For the text-containing cell, return its midpoint in (X, Y) coordinate format. 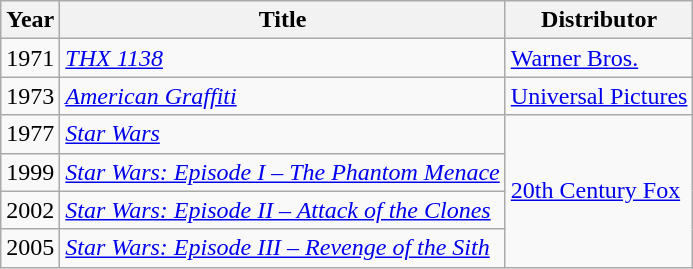
Star Wars (282, 134)
Distributor (599, 20)
Title (282, 20)
Year (30, 20)
Star Wars: Episode II – Attack of the Clones (282, 210)
1973 (30, 96)
20th Century Fox (599, 191)
2005 (30, 248)
THX 1138 (282, 58)
1977 (30, 134)
Universal Pictures (599, 96)
Star Wars: Episode I – The Phantom Menace (282, 172)
1999 (30, 172)
American Graffiti (282, 96)
Star Wars: Episode III – Revenge of the Sith (282, 248)
1971 (30, 58)
2002 (30, 210)
Warner Bros. (599, 58)
